Find where the given text appears and provide that cell's center as (X, Y) coordinate. 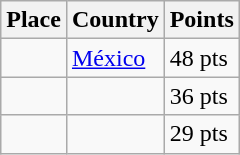
48 pts (202, 58)
29 pts (202, 134)
36 pts (202, 96)
México (115, 58)
Points (202, 20)
Country (115, 20)
Place (34, 20)
